For the text-containing cell, return its midpoint in (x, y) coordinate format. 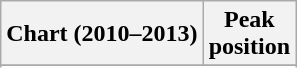
Chart (2010–2013) (102, 34)
Peakposition (249, 34)
